For the text-containing cell, return its midpoint in [x, y] coordinate format. 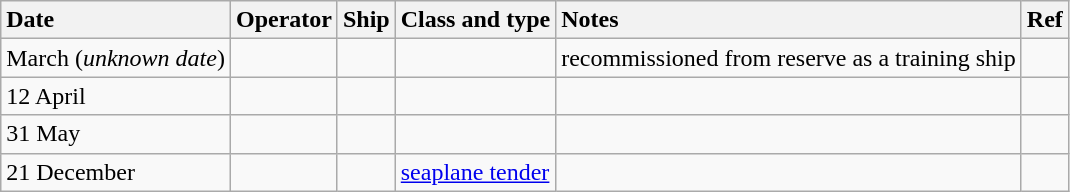
Ship [366, 20]
12 April [116, 96]
recommissioned from reserve as a training ship [789, 58]
Class and type [475, 20]
Operator [284, 20]
Date [116, 20]
seaplane tender [475, 172]
31 May [116, 134]
Ref [1044, 20]
Notes [789, 20]
March (unknown date) [116, 58]
21 December [116, 172]
